Identify which cell holds the provided text, then report its [X, Y] central coordinate. 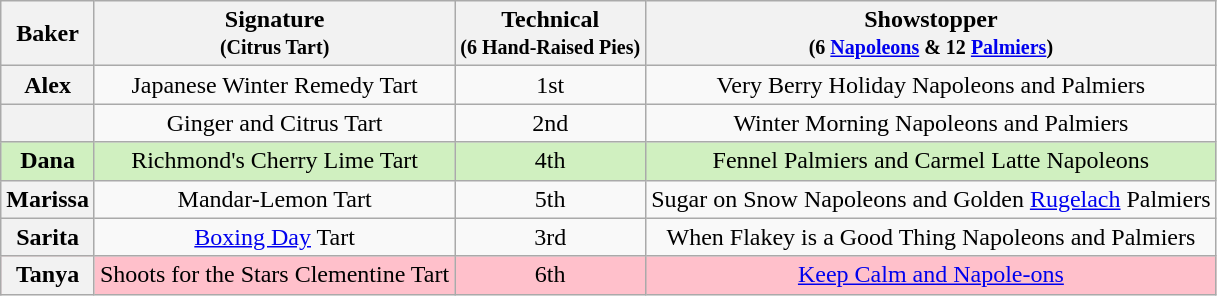
Japanese Winter Remedy Tart [274, 85]
Baker [48, 34]
4th [550, 161]
Boxing Day Tart [274, 237]
Mandar-Lemon Tart [274, 199]
3rd [550, 237]
Signature(Citrus Tart) [274, 34]
Fennel Palmiers and Carmel Latte Napoleons [931, 161]
Shoots for the Stars Clementine Tart [274, 275]
1st [550, 85]
5th [550, 199]
Richmond's Cherry Lime Tart [274, 161]
When Flakey is a Good Thing Napoleons and Palmiers [931, 237]
Marissa [48, 199]
2nd [550, 123]
Winter Morning Napoleons and Palmiers [931, 123]
Technical(6 Hand-Raised Pies) [550, 34]
Dana [48, 161]
Very Berry Holiday Napoleons and Palmiers [931, 85]
Sarita [48, 237]
Showstopper(6 Napoleons & 12 Palmiers) [931, 34]
Ginger and Citrus Tart [274, 123]
Tanya [48, 275]
6th [550, 275]
Keep Calm and Napole-ons [931, 275]
Sugar on Snow Napoleons and Golden Rugelach Palmiers [931, 199]
Alex [48, 85]
